Locate the cell with the specified text and output its (x, y) center coordinate. 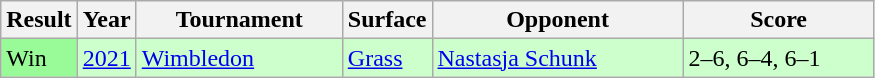
Nastasja Schunk (558, 58)
Opponent (558, 20)
Wimbledon (239, 58)
Tournament (239, 20)
Win (39, 58)
2–6, 6–4, 6–1 (778, 58)
Year (106, 20)
Surface (387, 20)
2021 (106, 58)
Result (39, 20)
Score (778, 20)
Grass (387, 58)
